Scan for the cell matching the given text and deliver its [x, y] coordinate at center. 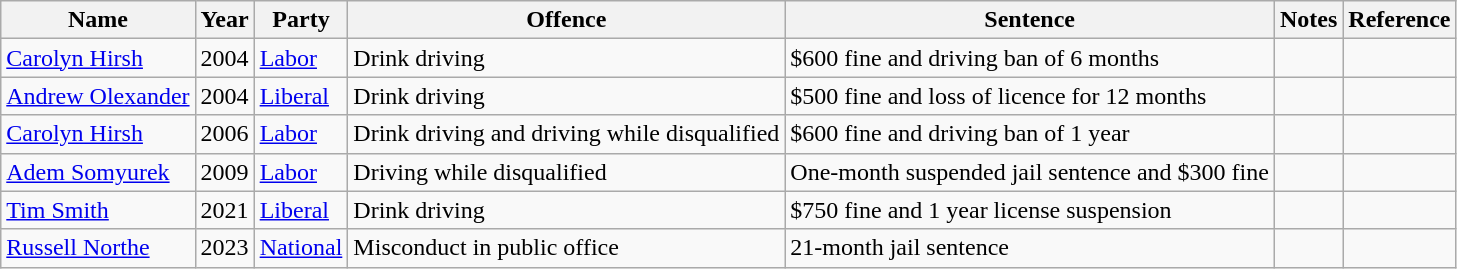
Russell Northe [98, 248]
$600 fine and driving ban of 6 months [1030, 58]
21-month jail sentence [1030, 248]
Notes [1308, 20]
National [301, 248]
Reference [1400, 20]
2009 [224, 172]
2021 [224, 210]
$600 fine and driving ban of 1 year [1030, 134]
Tim Smith [98, 210]
Year [224, 20]
2006 [224, 134]
Driving while disqualified [566, 172]
$750 fine and 1 year license suspension [1030, 210]
Name [98, 20]
Andrew Olexander [98, 96]
Sentence [1030, 20]
Adem Somyurek [98, 172]
Misconduct in public office [566, 248]
$500 fine and loss of licence for 12 months [1030, 96]
One-month suspended jail sentence and $300 fine [1030, 172]
Drink driving and driving while disqualified [566, 134]
Offence [566, 20]
2023 [224, 248]
Party [301, 20]
